From the cell containing the given text, extract its center point as [x, y] coordinate. 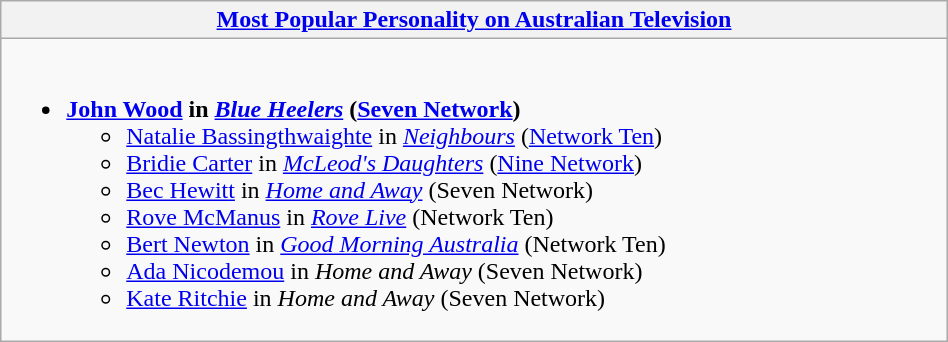
Most Popular Personality on Australian Television [474, 20]
